Find where the given text appears and provide that cell's center as [x, y] coordinate. 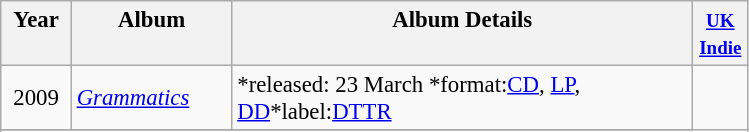
*released: 23 March *format:CD, LP, DD*label:DTTR [462, 98]
Album Details [462, 34]
2009 [36, 98]
UK Indie [721, 34]
Album [152, 34]
Year [36, 34]
Grammatics [152, 98]
